Determine the (X, Y) coordinate at the center of the cell enclosing the given text.  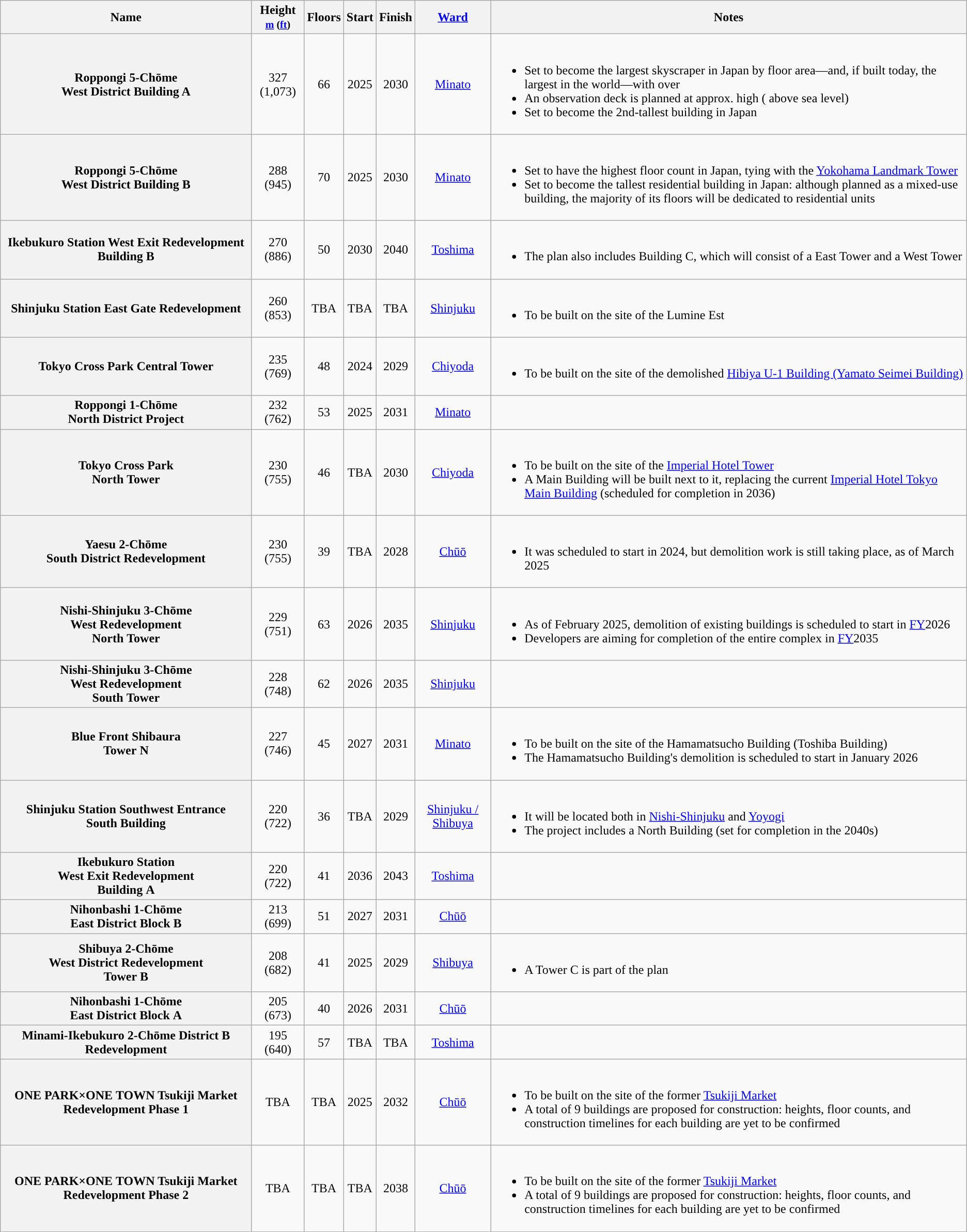
48 (324, 367)
228 (748) (278, 684)
208 (682) (278, 962)
Minami-Ikebukuro 2-Chōme District B Redevelopment (126, 1042)
Nihonbashi 1-Chōme East District Block A (126, 1009)
229 (751) (278, 624)
Nishi-Shinjuku 3-Chōme West RedevelopmentNorth Tower (126, 624)
It will be located both in Nishi-Shinjuku and YoyogiThe project includes a North Building (set for completion in the 2040s) (729, 816)
Ikebukuro Station West Exit Redevelopment Building A (126, 876)
Yaesu 2-Chōme South District Redevelopment (126, 551)
Ikebukuro Station West Exit RedevelopmentBuilding B (126, 250)
Shinjuku / Shibuya (453, 816)
235 (769) (278, 367)
Roppongi 1-Chōme North District Project (126, 412)
232 (762) (278, 412)
To be built on the site of the demolished Hibiya U-1 Building (Yamato Seimei Building) (729, 367)
57 (324, 1042)
The plan also includes Building C, which will consist of a East Tower and a West Tower (729, 250)
2040 (396, 250)
260 (853) (278, 308)
327 (1,073) (278, 84)
Nihonbashi 1-Chōme East District Block B (126, 917)
A Tower C is part of the plan (729, 962)
270 (886) (278, 250)
ONE PARK×ONE TOWN Tsukiji Market Redevelopment Phase 2 (126, 1189)
To be built on the site of the Lumine Est (729, 308)
50 (324, 250)
66 (324, 84)
Start (360, 18)
36 (324, 816)
205 (673) (278, 1009)
53 (324, 412)
ONE PARK×ONE TOWN Tsukiji Market Redevelopment Phase 1 (126, 1102)
Roppongi 5-ChōmeWest District Building B (126, 178)
195 (640) (278, 1042)
Shibuya (453, 962)
Tokyo Cross Park Central Tower (126, 367)
46 (324, 472)
2038 (396, 1189)
45 (324, 744)
Shinjuku Station East Gate Redevelopment (126, 308)
Name (126, 18)
2043 (396, 876)
40 (324, 1009)
Heightm (ft) (278, 18)
Roppongi 5-Chōme West District Building A (126, 84)
Shibuya 2-Chōme West District Redevelopment Tower B (126, 962)
Floors (324, 18)
Finish (396, 18)
288 (945) (278, 178)
Blue Front Shibaura Tower N (126, 744)
227 (746) (278, 744)
Ward (453, 18)
2024 (360, 367)
51 (324, 917)
Nishi-Shinjuku 3-ChōmeWest RedevelopmentSouth Tower (126, 684)
2028 (396, 551)
62 (324, 684)
Tokyo Cross Park North Tower (126, 472)
It was scheduled to start in 2024, but demolition work is still taking place, as of March 2025 (729, 551)
Notes (729, 18)
70 (324, 178)
39 (324, 551)
63 (324, 624)
213 (699) (278, 917)
To be built on the site of the Hamamatsucho Building (Toshiba Building)The Hamamatsucho Building's demolition is scheduled to start in January 2026 (729, 744)
2036 (360, 876)
2032 (396, 1102)
Shinjuku Station Southwest Entrance South Building (126, 816)
